From the cell containing the given text, extract its center point as [X, Y] coordinate. 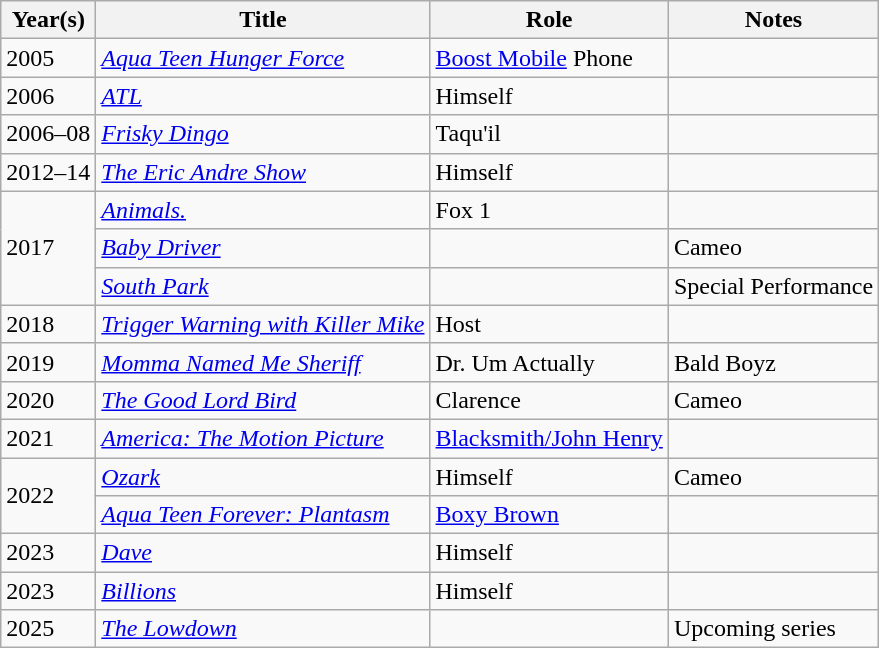
Notes [773, 20]
Dave [263, 553]
2017 [48, 248]
Fox 1 [549, 210]
Taqu'il [549, 134]
Ozark [263, 477]
The Good Lord Bird [263, 400]
Momma Named Me Sheriff [263, 362]
Title [263, 20]
2005 [48, 58]
Billions [263, 591]
Aqua Teen Hunger Force [263, 58]
Trigger Warning with Killer Mike [263, 324]
Blacksmith/John Henry [549, 438]
Boxy Brown [549, 515]
Bald Boyz [773, 362]
America: The Motion Picture [263, 438]
Baby Driver [263, 248]
Aqua Teen Forever: Plantasm [263, 515]
South Park [263, 286]
Special Performance [773, 286]
2018 [48, 324]
The Eric Andre Show [263, 172]
Year(s) [48, 20]
Host [549, 324]
Boost Mobile Phone [549, 58]
The Lowdown [263, 629]
Frisky Dingo [263, 134]
2020 [48, 400]
ATL [263, 96]
Animals. [263, 210]
Upcoming series [773, 629]
2006–08 [48, 134]
Clarence [549, 400]
2022 [48, 496]
2021 [48, 438]
Role [549, 20]
Dr. Um Actually [549, 362]
2006 [48, 96]
2019 [48, 362]
2012–14 [48, 172]
2025 [48, 629]
